Pinpoint the cell where the given text exists, returning its (x, y) midpoint coordinate. 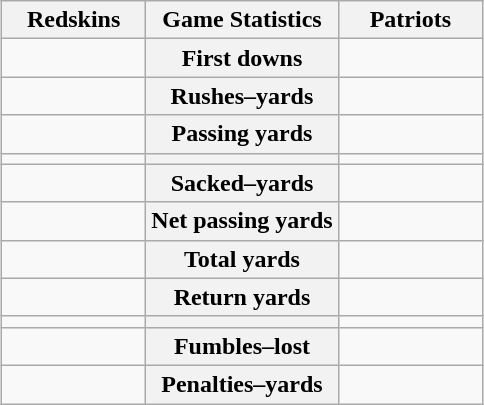
Rushes–yards (242, 96)
First downs (242, 58)
Return yards (242, 297)
Penalties–yards (242, 384)
Game Statistics (242, 20)
Passing yards (242, 134)
Redskins (73, 20)
Sacked–yards (242, 183)
Total yards (242, 259)
Net passing yards (242, 221)
Patriots (410, 20)
Fumbles–lost (242, 346)
